For the text-containing cell, return its midpoint in [X, Y] coordinate format. 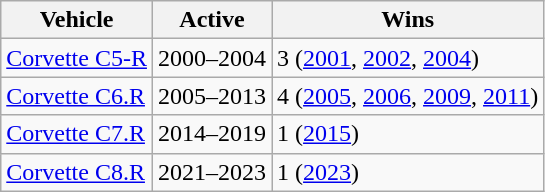
Corvette C5-R [77, 58]
Active [212, 20]
2005–2013 [212, 96]
Vehicle [77, 20]
1 (2023) [408, 172]
Wins [408, 20]
4 (2005, 2006, 2009, 2011) [408, 96]
2021–2023 [212, 172]
3 (2001, 2002, 2004) [408, 58]
Corvette C7.R [77, 134]
1 (2015) [408, 134]
2014–2019 [212, 134]
Corvette C8.R [77, 172]
2000–2004 [212, 58]
Corvette C6.R [77, 96]
